Return the [x, y] coordinate for the center point of the cell that contains the specified text.  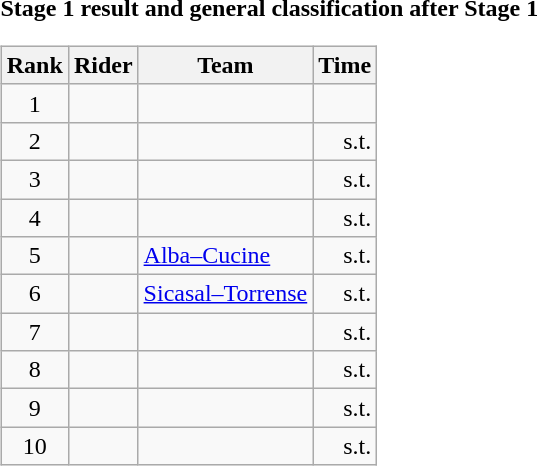
Team [226, 65]
Time [345, 65]
2 [34, 141]
1 [34, 103]
10 [34, 446]
3 [34, 179]
Rank [34, 65]
7 [34, 332]
Sicasal–Torrense [226, 294]
8 [34, 370]
9 [34, 408]
Alba–Cucine [226, 256]
6 [34, 294]
Rider [103, 65]
4 [34, 217]
5 [34, 256]
